Determine the [X, Y] coordinate at the center of the cell enclosing the given text.  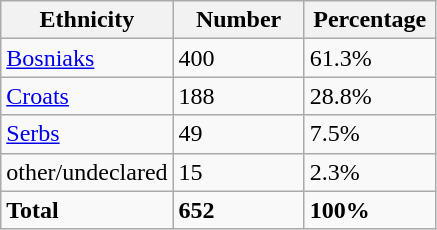
Number [238, 20]
652 [238, 210]
Total [87, 210]
Ethnicity [87, 20]
188 [238, 96]
28.8% [370, 96]
49 [238, 134]
Croats [87, 96]
Percentage [370, 20]
15 [238, 172]
400 [238, 58]
Serbs [87, 134]
100% [370, 210]
61.3% [370, 58]
2.3% [370, 172]
7.5% [370, 134]
other/undeclared [87, 172]
Bosniaks [87, 58]
